Find where the given text appears and provide that cell's center as [x, y] coordinate. 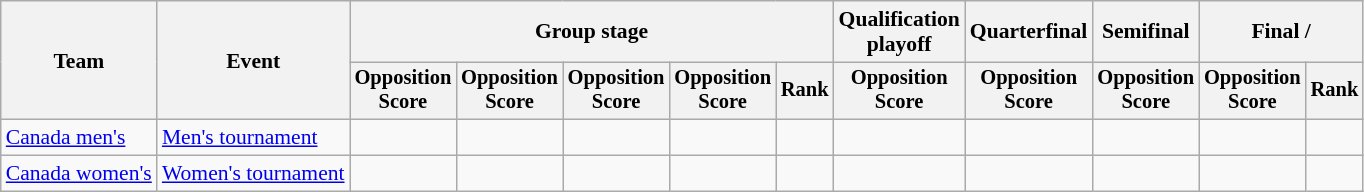
Canada men's [79, 138]
Qualificationplayoff [900, 32]
Quarterfinal [1029, 32]
Group stage [592, 32]
Canada women's [79, 174]
Men's tournament [254, 138]
Team [79, 60]
Semifinal [1146, 32]
Final / [1281, 32]
Event [254, 60]
Women's tournament [254, 174]
